Find where the given text appears and provide that cell's center as (x, y) coordinate. 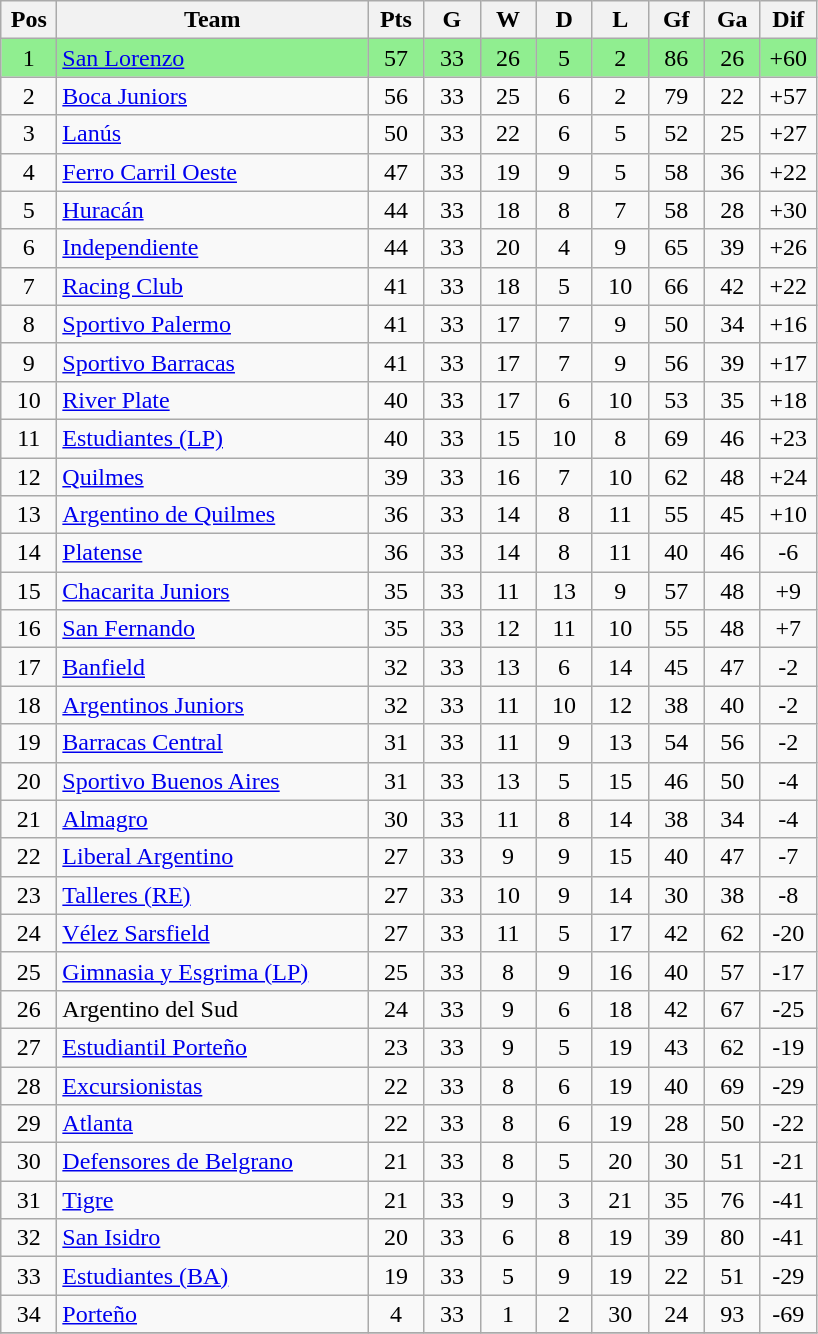
Estudiantil Porteño (212, 1047)
+26 (788, 248)
29 (29, 1124)
Pts (396, 20)
Gimnasia y Esgrima (LP) (212, 971)
+9 (788, 591)
+17 (788, 362)
Almagro (212, 819)
+57 (788, 96)
+16 (788, 324)
+7 (788, 629)
San Fernando (212, 629)
+24 (788, 477)
San Isidro (212, 1238)
Gf (676, 20)
Argentino del Sud (212, 1009)
65 (676, 248)
+30 (788, 210)
G (452, 20)
Chacarita Juniors (212, 591)
Huracán (212, 210)
Sportivo Buenos Aires (212, 781)
Porteño (212, 1314)
-17 (788, 971)
-6 (788, 553)
-7 (788, 857)
Defensores de Belgrano (212, 1162)
+10 (788, 515)
86 (676, 58)
79 (676, 96)
-22 (788, 1124)
Liberal Argentino (212, 857)
Vélez Sarsfield (212, 933)
Team (212, 20)
67 (732, 1009)
+60 (788, 58)
76 (732, 1200)
Ga (732, 20)
+18 (788, 400)
52 (676, 134)
Boca Juniors (212, 96)
Dif (788, 20)
Pos (29, 20)
-8 (788, 895)
Independiente (212, 248)
Argentino de Quilmes (212, 515)
Platense (212, 553)
Racing Club (212, 286)
Atlanta (212, 1124)
River Plate (212, 400)
-20 (788, 933)
93 (732, 1314)
Quilmes (212, 477)
Lanús (212, 134)
W (508, 20)
66 (676, 286)
-69 (788, 1314)
-19 (788, 1047)
Sportivo Palermo (212, 324)
Barracas Central (212, 743)
80 (732, 1238)
43 (676, 1047)
Ferro Carril Oeste (212, 172)
+27 (788, 134)
Excursionistas (212, 1085)
+23 (788, 438)
Estudiantes (BA) (212, 1276)
53 (676, 400)
-21 (788, 1162)
Estudiantes (LP) (212, 438)
Sportivo Barracas (212, 362)
D (564, 20)
Talleres (RE) (212, 895)
Argentinos Juniors (212, 705)
Tigre (212, 1200)
L (620, 20)
-25 (788, 1009)
Banfield (212, 667)
54 (676, 743)
San Lorenzo (212, 58)
